Return the (X, Y) coordinate for the center point of the cell that contains the specified text.  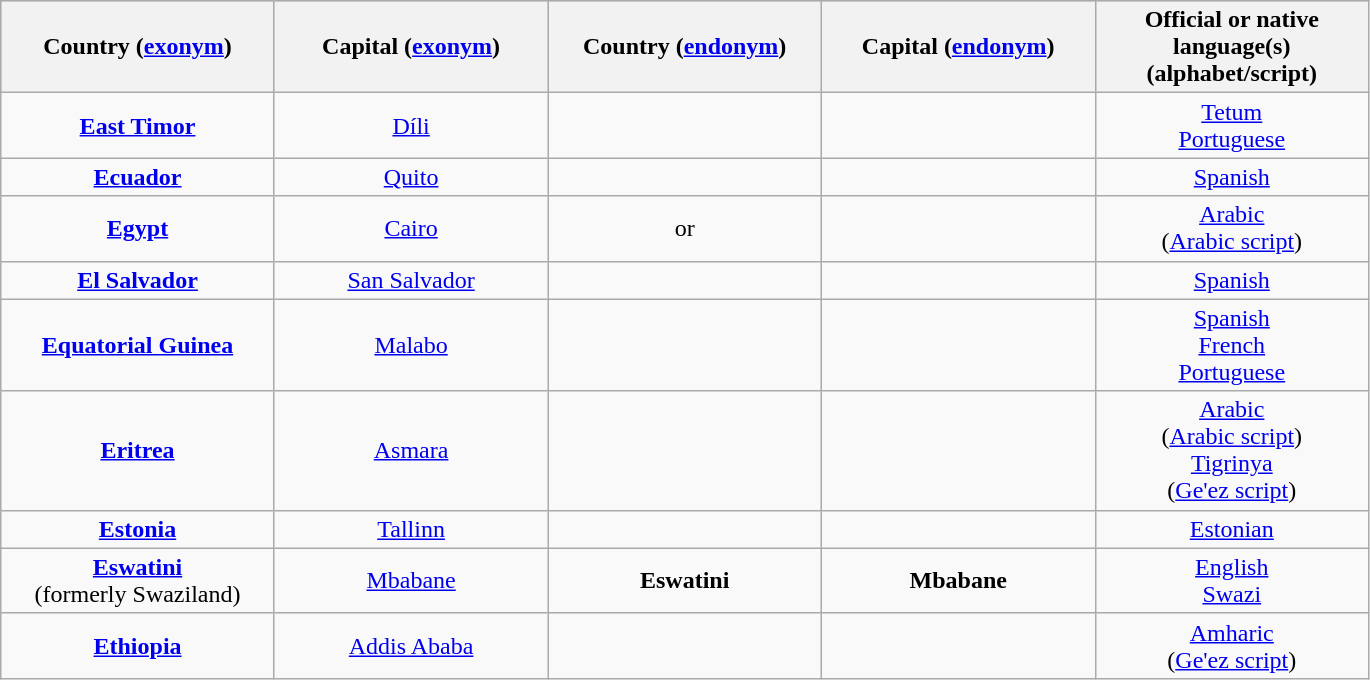
San Salvador (411, 280)
SpanishFrenchPortuguese (1232, 345)
Tallinn (411, 529)
Quito (411, 177)
Country (exonym) (138, 47)
East Timor (138, 126)
Official or native language(s) (alphabet/script) (1232, 47)
Malabo (411, 345)
TetumPortuguese (1232, 126)
Estonia (138, 529)
Egypt (138, 228)
Arabic(Arabic script)Tigrinya(Ge'ez script) (1232, 450)
Díli (411, 126)
Equatorial Guinea (138, 345)
El Salvador (138, 280)
Estonian (1232, 529)
Country (endonym) (685, 47)
Ethiopia (138, 646)
Eswatini(formerly Swaziland) (138, 580)
Eritrea (138, 450)
Amharic(Ge'ez script) (1232, 646)
Asmara (411, 450)
Cairo (411, 228)
Capital (exonym) (411, 47)
EnglishSwazi (1232, 580)
Addis Ababa (411, 646)
Arabic(Arabic script) (1232, 228)
Ecuador (138, 177)
or (685, 228)
Capital (endonym) (958, 47)
Eswatini (685, 580)
